Find where the given text appears and provide that cell's center as [X, Y] coordinate. 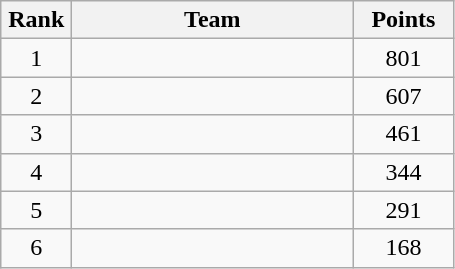
Team [212, 20]
5 [36, 210]
Points [404, 20]
4 [36, 172]
461 [404, 134]
Rank [36, 20]
344 [404, 172]
6 [36, 248]
3 [36, 134]
1 [36, 58]
607 [404, 96]
801 [404, 58]
168 [404, 248]
291 [404, 210]
2 [36, 96]
